Output the [X, Y] coordinate of the center of the cell containing the given text.  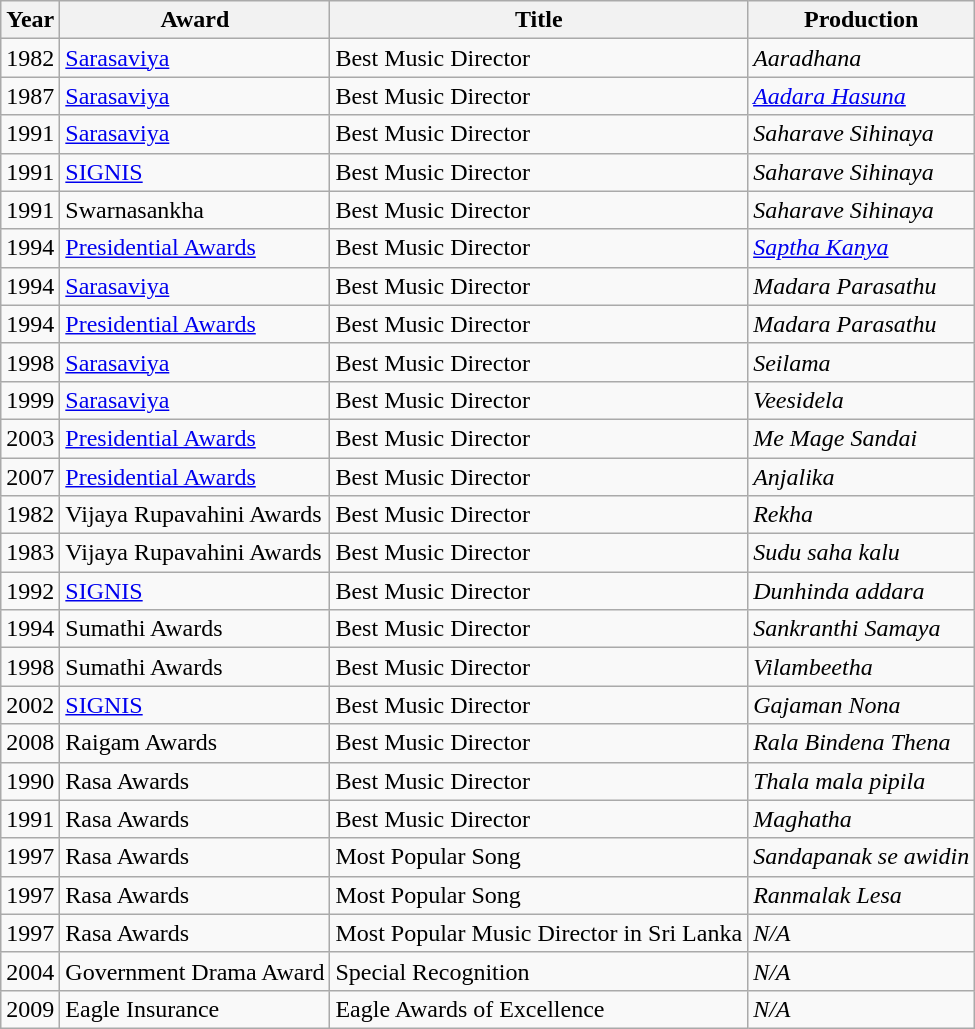
2009 [30, 1009]
Gajaman Nona [862, 705]
Eagle Awards of Excellence [539, 1009]
Anjalika [862, 477]
Production [862, 20]
Saptha Kanya [862, 248]
Aadara Hasuna [862, 96]
2003 [30, 438]
1992 [30, 591]
Vilambeetha [862, 667]
Raigam Awards [195, 743]
Veesidela [862, 400]
Rala Bindena Thena [862, 743]
Most Popular Music Director in Sri Lanka [539, 933]
Title [539, 20]
Maghatha [862, 819]
2002 [30, 705]
1987 [30, 96]
1983 [30, 553]
2004 [30, 971]
2007 [30, 477]
Aaradhana [862, 58]
Dunhinda addara [862, 591]
Special Recognition [539, 971]
Sandapanak se awidin [862, 857]
Seilama [862, 362]
Ranmalak Lesa [862, 895]
Thala mala pipila [862, 781]
Award [195, 20]
2008 [30, 743]
Sankranthi Samaya [862, 629]
Me Mage Sandai [862, 438]
Year [30, 20]
Government Drama Award [195, 971]
Sudu saha kalu [862, 553]
1999 [30, 400]
Eagle Insurance [195, 1009]
Rekha [862, 515]
Swarnasankha [195, 210]
1990 [30, 781]
